Search for the cell housing the specified text and yield its (x, y) center coordinate. 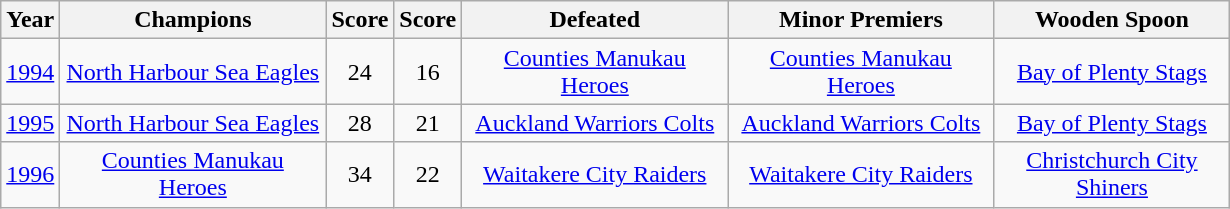
21 (428, 123)
24 (360, 72)
1996 (30, 174)
1995 (30, 123)
28 (360, 123)
Defeated (595, 20)
Christchurch City Shiners (1112, 174)
34 (360, 174)
16 (428, 72)
Wooden Spoon (1112, 20)
Champions (193, 20)
22 (428, 174)
Minor Premiers (861, 20)
Year (30, 20)
1994 (30, 72)
